Detect which cell encompasses the target text, then output its (X, Y) center coordinate. 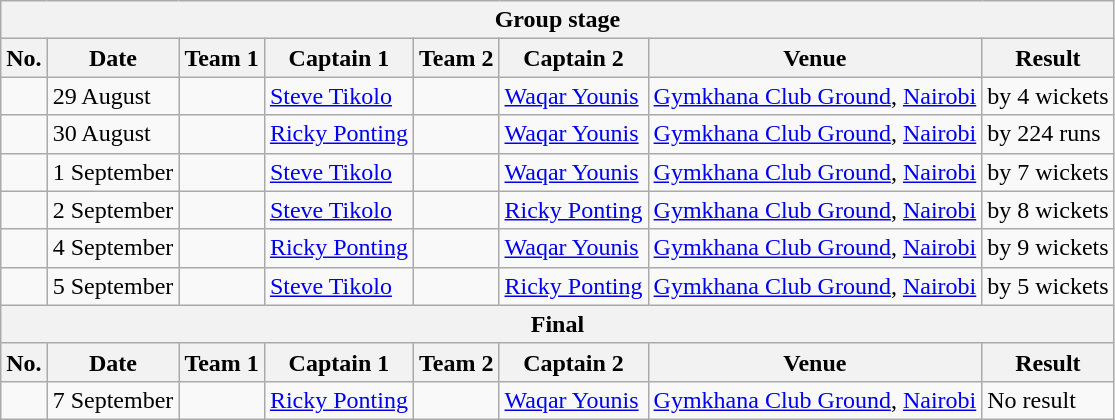
by 7 wickets (1048, 172)
4 September (113, 248)
by 224 runs (1048, 134)
by 8 wickets (1048, 210)
5 September (113, 286)
by 9 wickets (1048, 248)
1 September (113, 172)
Final (558, 324)
by 5 wickets (1048, 286)
2 September (113, 210)
29 August (113, 96)
30 August (113, 134)
Group stage (558, 20)
by 4 wickets (1048, 96)
No result (1048, 400)
7 September (113, 400)
